Locate the cell with the specified text and output its (X, Y) center coordinate. 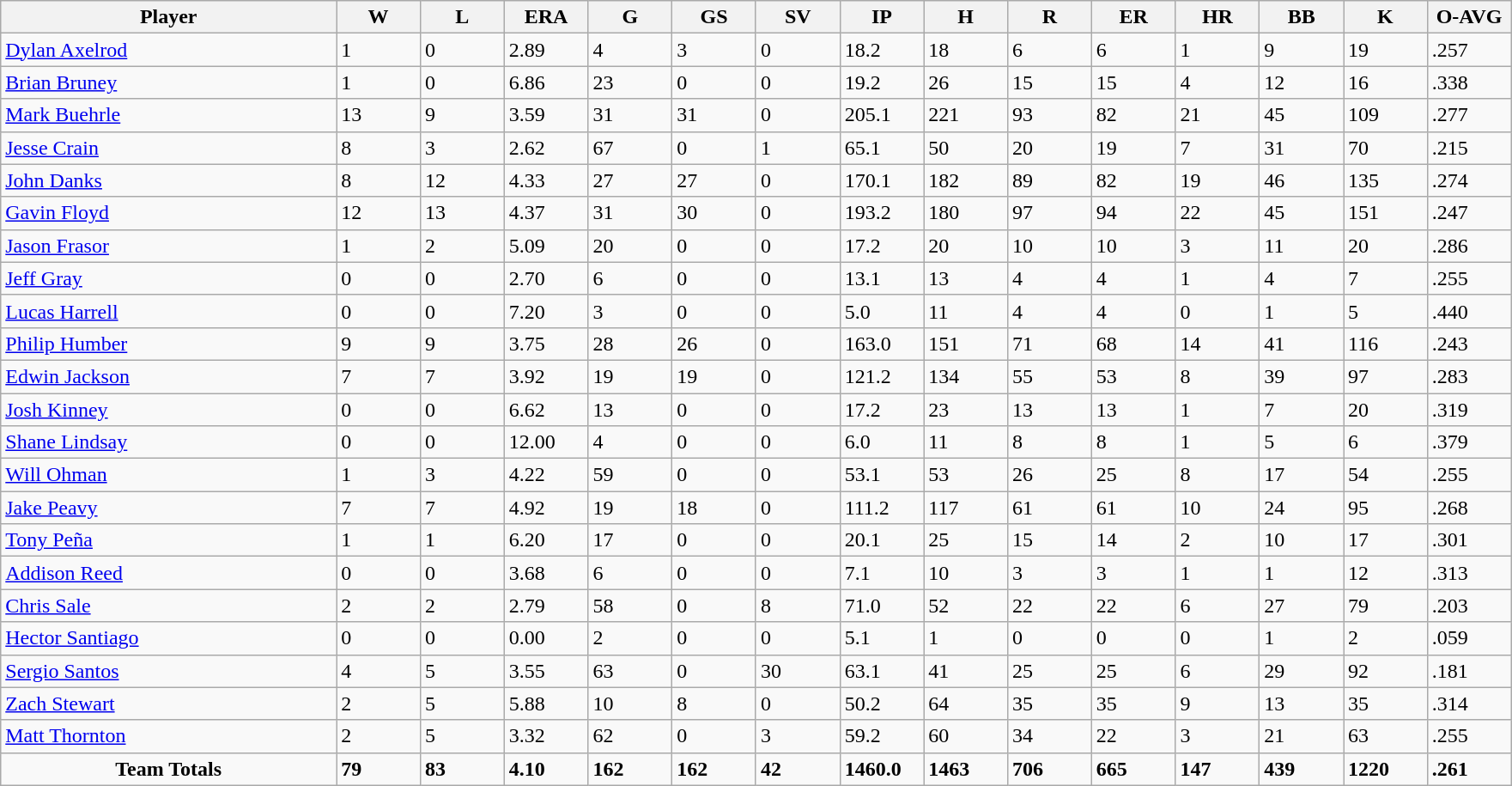
18.2 (882, 50)
19.2 (882, 82)
16 (1385, 82)
221 (966, 115)
.257 (1469, 50)
Tony Peña (168, 540)
G (630, 17)
HR (1217, 17)
706 (1050, 769)
7.20 (546, 311)
3.75 (546, 344)
.338 (1469, 82)
4.92 (546, 508)
135 (1385, 180)
Dylan Axelrod (168, 50)
4.33 (546, 180)
665 (1133, 769)
3.32 (546, 736)
46 (1302, 180)
5.0 (882, 311)
IP (882, 17)
42 (798, 769)
93 (1050, 115)
Chris Sale (168, 606)
Jeff Gray (168, 278)
3.92 (546, 376)
1463 (966, 769)
1220 (1385, 769)
BB (1302, 17)
0.00 (546, 638)
170.1 (882, 180)
John Danks (168, 180)
.314 (1469, 704)
.261 (1469, 769)
.286 (1469, 246)
94 (1133, 213)
.268 (1469, 508)
.319 (1469, 410)
W (379, 17)
2.70 (546, 278)
95 (1385, 508)
3.68 (546, 573)
.215 (1469, 148)
H (966, 17)
65.1 (882, 148)
193.2 (882, 213)
.283 (1469, 376)
12.00 (546, 442)
4.22 (546, 475)
59 (630, 475)
2.62 (546, 148)
50 (966, 148)
54 (1385, 475)
20.1 (882, 540)
.277 (1469, 115)
Josh Kinney (168, 410)
Team Totals (168, 769)
3.59 (546, 115)
134 (966, 376)
K (1385, 17)
.379 (1469, 442)
5.1 (882, 638)
59.2 (882, 736)
6.62 (546, 410)
.274 (1469, 180)
121.2 (882, 376)
92 (1385, 671)
SV (798, 17)
52 (966, 606)
70 (1385, 148)
71 (1050, 344)
3.55 (546, 671)
4.37 (546, 213)
ER (1133, 17)
62 (630, 736)
Edwin Jackson (168, 376)
Gavin Floyd (168, 213)
6.86 (546, 82)
Lucas Harrell (168, 311)
89 (1050, 180)
163.0 (882, 344)
5.09 (546, 246)
28 (630, 344)
.059 (1469, 638)
67 (630, 148)
.203 (1469, 606)
205.1 (882, 115)
Jake Peavy (168, 508)
.313 (1469, 573)
1460.0 (882, 769)
6.0 (882, 442)
Philip Humber (168, 344)
53.1 (882, 475)
Mark Buehrle (168, 115)
63.1 (882, 671)
58 (630, 606)
147 (1217, 769)
.301 (1469, 540)
GS (714, 17)
Brian Bruney (168, 82)
4.10 (546, 769)
5.88 (546, 704)
60 (966, 736)
64 (966, 704)
7.1 (882, 573)
39 (1302, 376)
.243 (1469, 344)
2.79 (546, 606)
34 (1050, 736)
L (462, 17)
55 (1050, 376)
182 (966, 180)
109 (1385, 115)
Jason Frasor (168, 246)
439 (1302, 769)
116 (1385, 344)
13.1 (882, 278)
.440 (1469, 311)
2.89 (546, 50)
.247 (1469, 213)
Will Ohman (168, 475)
Matt Thornton (168, 736)
71.0 (882, 606)
111.2 (882, 508)
68 (1133, 344)
Jesse Crain (168, 148)
R (1050, 17)
Sergio Santos (168, 671)
Player (168, 17)
29 (1302, 671)
24 (1302, 508)
ERA (546, 17)
.181 (1469, 671)
Addison Reed (168, 573)
Zach Stewart (168, 704)
50.2 (882, 704)
O-AVG (1469, 17)
Shane Lindsay (168, 442)
180 (966, 213)
6.20 (546, 540)
Hector Santiago (168, 638)
83 (462, 769)
117 (966, 508)
